Determine the (x, y) coordinate at the center of the cell enclosing the given text.  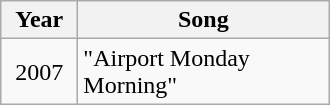
Year (40, 20)
2007 (40, 72)
"Airport Monday Morning" (204, 72)
Song (204, 20)
